From the cell containing the given text, extract its center point as (X, Y) coordinate. 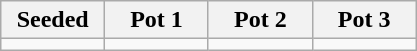
Pot 2 (260, 20)
Pot 3 (364, 20)
Seeded (53, 20)
Pot 1 (157, 20)
